For the text-containing cell, return its midpoint in [X, Y] coordinate format. 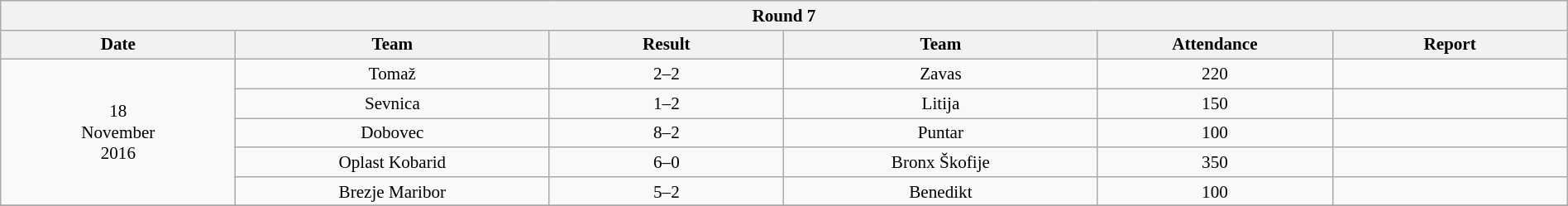
18 November 2016 [118, 132]
Litija [941, 103]
2–2 [667, 74]
Brezje Maribor [392, 190]
Tomaž [392, 74]
150 [1215, 103]
5–2 [667, 190]
Bronx Škofije [941, 162]
Oplast Kobarid [392, 162]
Puntar [941, 132]
Report [1450, 45]
6–0 [667, 162]
1–2 [667, 103]
Dobovec [392, 132]
Attendance [1215, 45]
Result [667, 45]
Round 7 [784, 15]
Date [118, 45]
Benedikt [941, 190]
Zavas [941, 74]
8–2 [667, 132]
350 [1215, 162]
Sevnica [392, 103]
220 [1215, 74]
